Provide the (x, y) coordinate of the cell's center where the given text is located.  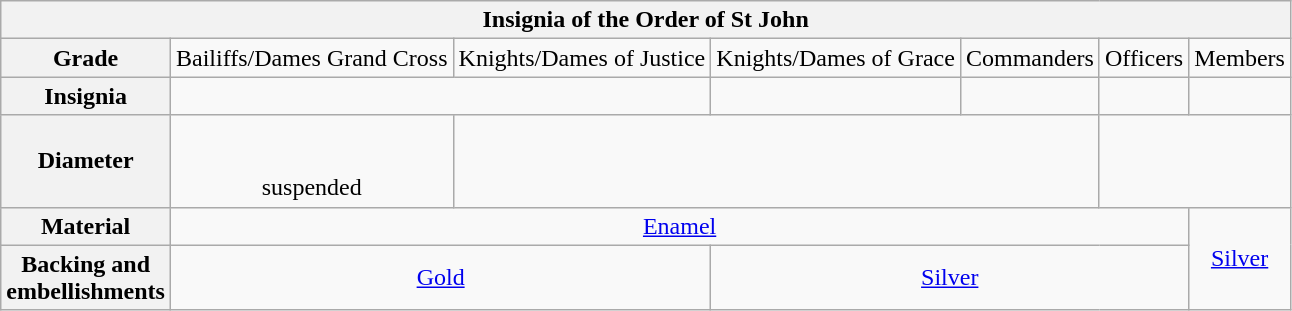
Officers (1144, 58)
Gold (440, 278)
Members (1240, 58)
Knights/Dames of Justice (582, 58)
Enamel (679, 226)
Commanders (1030, 58)
Material (86, 226)
Insignia (86, 96)
Knights/Dames of Grace (836, 58)
Grade (86, 58)
suspended (312, 161)
Insignia of the Order of St John (646, 20)
Diameter (86, 161)
Backing andembellishments (86, 278)
Bailiffs/Dames Grand Cross (312, 58)
